Pinpoint the cell where the given text exists, returning its [x, y] midpoint coordinate. 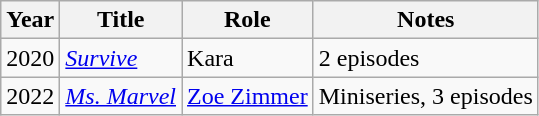
2 episodes [426, 58]
Survive [121, 58]
Notes [426, 20]
Kara [248, 58]
2022 [30, 96]
2020 [30, 58]
Year [30, 20]
Ms. Marvel [121, 96]
Zoe Zimmer [248, 96]
Miniseries, 3 episodes [426, 96]
Title [121, 20]
Role [248, 20]
